Determine the (x, y) coordinate at the center of the cell enclosing the given text.  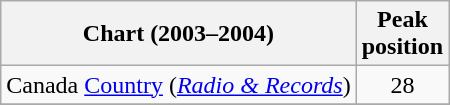
Chart (2003–2004) (178, 34)
Peakposition (402, 34)
28 (402, 85)
Canada Country (Radio & Records) (178, 85)
